Pinpoint the cell where the given text exists, returning its [X, Y] midpoint coordinate. 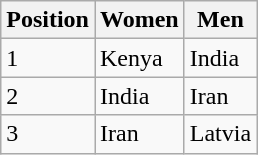
Women [139, 20]
3 [48, 134]
2 [48, 96]
Latvia [220, 134]
Men [220, 20]
1 [48, 58]
Kenya [139, 58]
Position [48, 20]
